Provide the [x, y] coordinate of the cell's center where the given text is located.  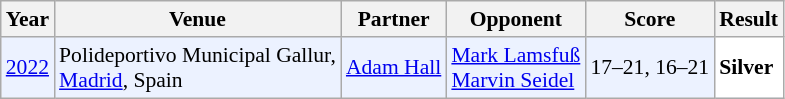
Mark Lamsfuß Marvin Seidel [516, 68]
Adam Hall [394, 68]
Venue [198, 19]
2022 [28, 68]
Opponent [516, 19]
Partner [394, 19]
17–21, 16–21 [650, 68]
Result [748, 19]
Silver [748, 68]
Polideportivo Municipal Gallur,Madrid, Spain [198, 68]
Score [650, 19]
Year [28, 19]
